Return the [X, Y] coordinate for the center point of the cell that contains the specified text.  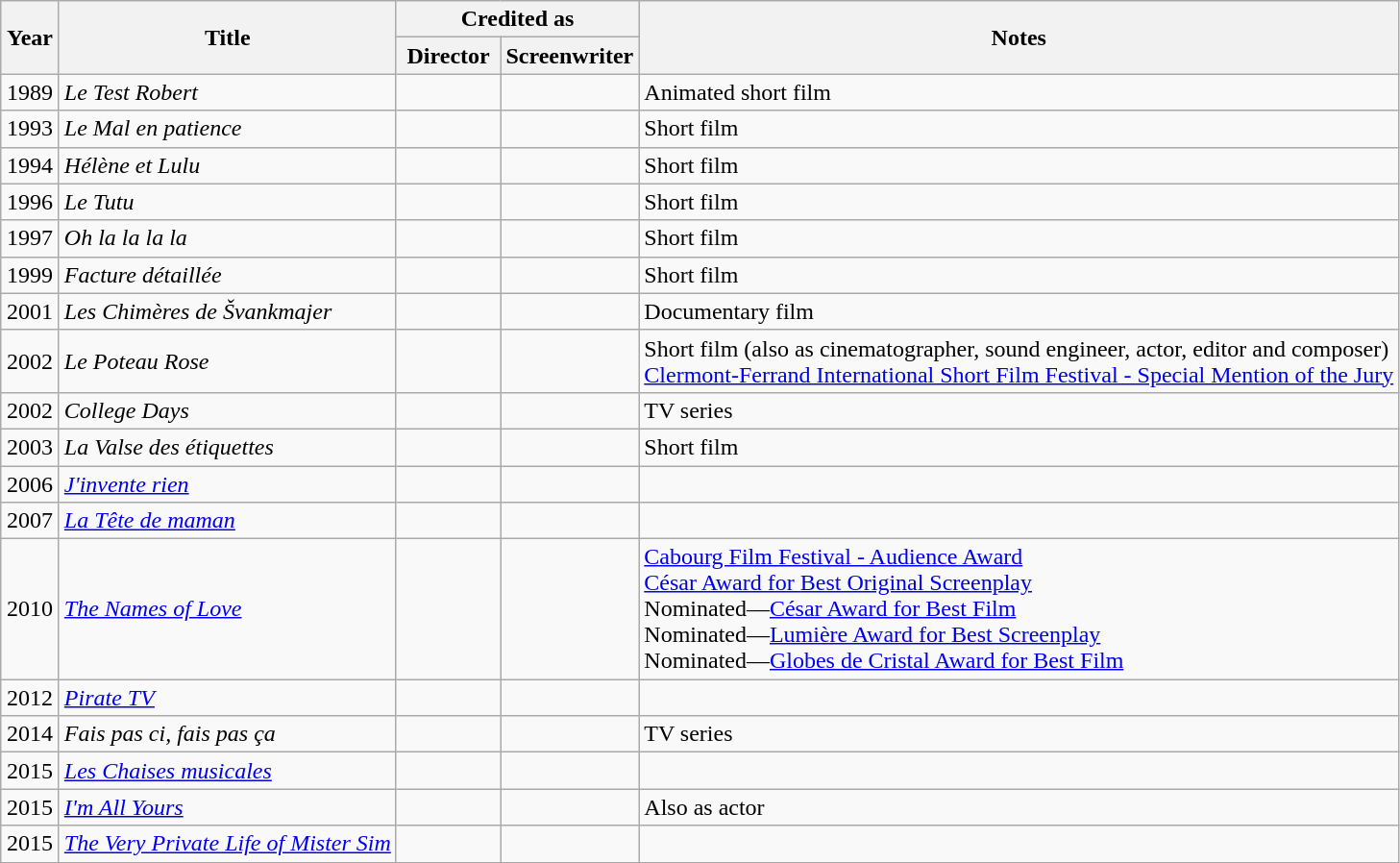
Les Chimères de Švankmajer [227, 311]
Documentary film [1019, 311]
Facture détaillée [227, 275]
2007 [31, 521]
Le Poteau Rose [227, 361]
2001 [31, 311]
2010 [31, 609]
Les Chaises musicales [227, 771]
La Tête de maman [227, 521]
Notes [1019, 37]
I'm All Yours [227, 807]
1996 [31, 202]
Le Test Robert [227, 92]
Also as actor [1019, 807]
Pirate TV [227, 698]
Year [31, 37]
Le Tutu [227, 202]
1994 [31, 165]
Animated short film [1019, 92]
1997 [31, 238]
Le Mal en patience [227, 129]
1999 [31, 275]
Title [227, 37]
1993 [31, 129]
2006 [31, 483]
2003 [31, 447]
Fais pas ci, fais pas ça [227, 734]
College Days [227, 410]
1989 [31, 92]
2014 [31, 734]
Credited as [517, 19]
La Valse des étiquettes [227, 447]
2012 [31, 698]
The Names of Love [227, 609]
Oh la la la la [227, 238]
Director [448, 56]
The Very Private Life of Mister Sim [227, 844]
Screenwriter [570, 56]
J'invente rien [227, 483]
Hélène et Lulu [227, 165]
